Find where the given text appears and provide that cell's center as [x, y] coordinate. 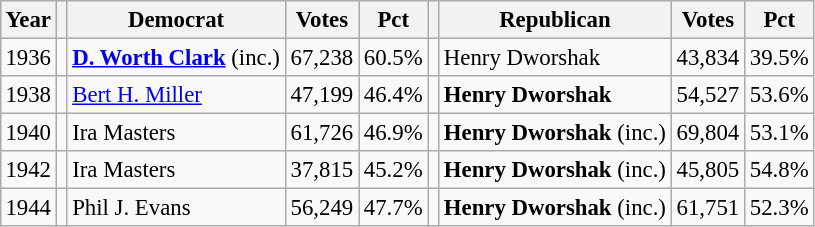
56,249 [322, 208]
46.9% [392, 133]
45,805 [708, 170]
Democrat [176, 20]
43,834 [708, 57]
Year [28, 20]
60.5% [392, 57]
39.5% [778, 57]
1942 [28, 170]
47,199 [322, 95]
Bert H. Miller [176, 95]
Phil J. Evans [176, 208]
46.4% [392, 95]
53.1% [778, 133]
54,527 [708, 95]
45.2% [392, 170]
37,815 [322, 170]
54.8% [778, 170]
67,238 [322, 57]
61,726 [322, 133]
52.3% [778, 208]
1940 [28, 133]
53.6% [778, 95]
61,751 [708, 208]
1944 [28, 208]
1938 [28, 95]
D. Worth Clark (inc.) [176, 57]
47.7% [392, 208]
Republican [556, 20]
1936 [28, 57]
69,804 [708, 133]
